Determine the [x, y] coordinate at the center of the cell enclosing the given text.  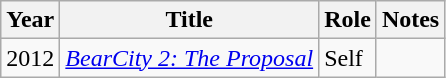
Notes [410, 20]
Title [190, 20]
2012 [30, 58]
Year [30, 20]
Self [348, 58]
BearCity 2: The Proposal [190, 58]
Role [348, 20]
